Pinpoint the cell where the given text exists, returning its [x, y] midpoint coordinate. 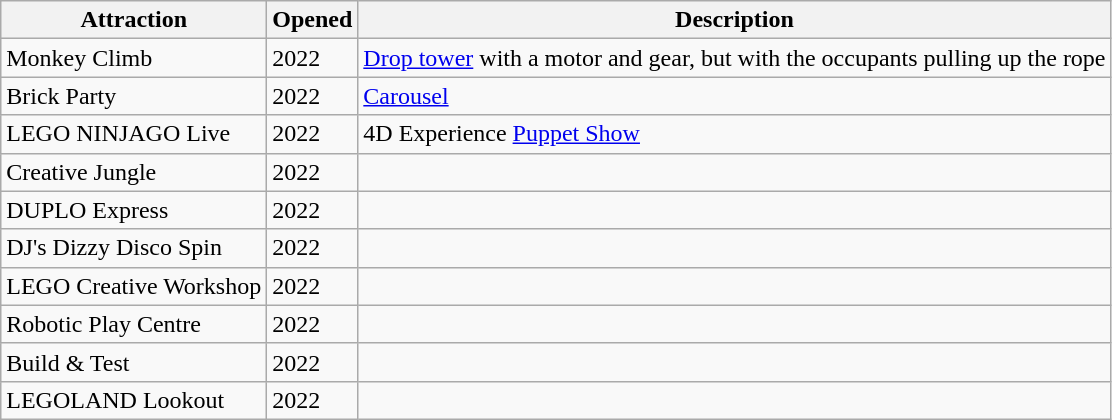
4D Experience Puppet Show [734, 134]
LEGO Creative Workshop [134, 286]
DJ's Dizzy Disco Spin [134, 248]
Attraction [134, 20]
LEGOLAND Lookout [134, 400]
Robotic Play Centre [134, 324]
Carousel [734, 96]
Build & Test [134, 362]
Opened [312, 20]
Brick Party [134, 96]
Creative Jungle [134, 172]
LEGO NINJAGO Live [134, 134]
DUPLO Express [134, 210]
Monkey Climb [134, 58]
Description [734, 20]
Drop tower with a motor and gear, but with the occupants pulling up the rope [734, 58]
